Output the (X, Y) coordinate of the center of the cell containing the given text.  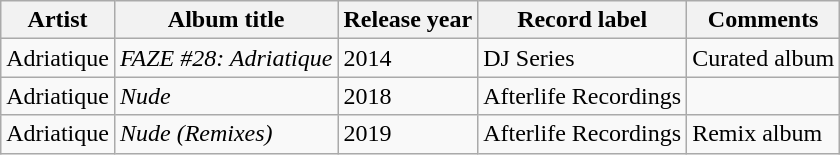
Remix album (764, 134)
Nude (Remixes) (226, 134)
Record label (582, 20)
Album title (226, 20)
Comments (764, 20)
Nude (226, 96)
DJ Series (582, 58)
Release year (408, 20)
2019 (408, 134)
Curated album (764, 58)
Artist (58, 20)
FAZE #28: Adriatique (226, 58)
2014 (408, 58)
2018 (408, 96)
